Capture the cell that displays the provided text and extract its [x, y] central coordinate. 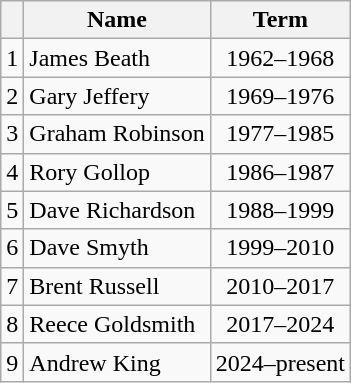
2017–2024 [280, 324]
Graham Robinson [117, 134]
1986–1987 [280, 172]
8 [12, 324]
Reece Goldsmith [117, 324]
Gary Jeffery [117, 96]
Brent Russell [117, 286]
Name [117, 20]
5 [12, 210]
Dave Smyth [117, 248]
1 [12, 58]
James Beath [117, 58]
2 [12, 96]
4 [12, 172]
9 [12, 362]
6 [12, 248]
Andrew King [117, 362]
Dave Richardson [117, 210]
Rory Gollop [117, 172]
1999–2010 [280, 248]
7 [12, 286]
2010–2017 [280, 286]
1969–1976 [280, 96]
1977–1985 [280, 134]
1962–1968 [280, 58]
1988–1999 [280, 210]
2024–present [280, 362]
3 [12, 134]
Term [280, 20]
